Output the [x, y] coordinate of the center of the cell containing the given text.  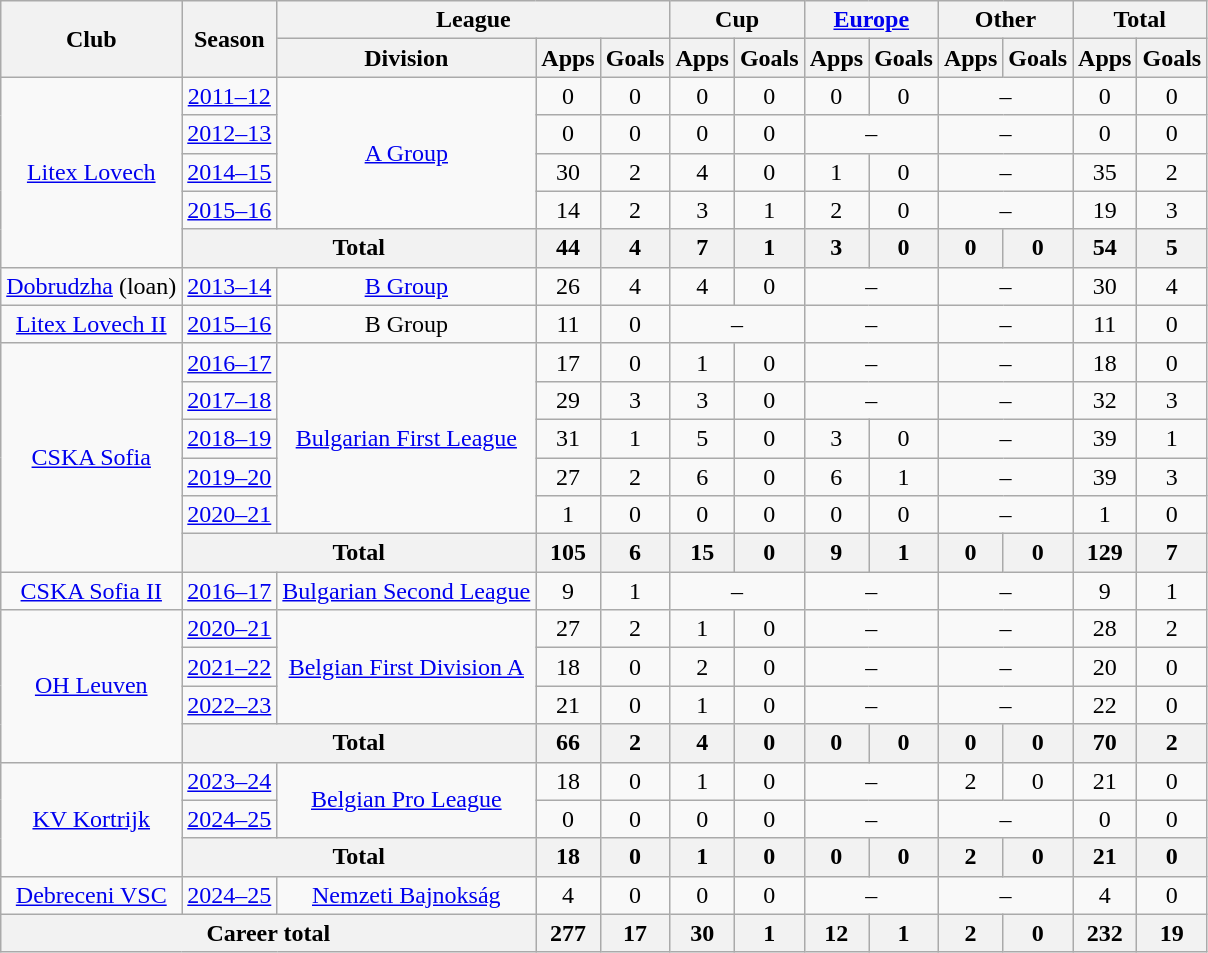
2021–22 [230, 667]
2012–13 [230, 134]
Season [230, 39]
12 [836, 933]
Nemzeti Bajnokság [406, 895]
31 [568, 438]
2011–12 [230, 96]
Division [406, 58]
105 [568, 553]
CSKA Sofia II [92, 591]
29 [568, 400]
22 [1105, 705]
70 [1105, 743]
Cup [737, 20]
32 [1105, 400]
2018–19 [230, 438]
26 [568, 286]
Dobrudzha (loan) [92, 286]
Belgian First Division A [406, 667]
Litex Lovech II [92, 324]
League [474, 20]
Club [92, 39]
CSKA Sofia [92, 457]
44 [568, 248]
OH Leuven [92, 686]
20 [1105, 667]
Bulgarian Second League [406, 591]
232 [1105, 933]
277 [568, 933]
2013–14 [230, 286]
Other [1005, 20]
Litex Lovech [92, 172]
14 [568, 210]
129 [1105, 553]
Europe [871, 20]
15 [702, 553]
Career total [268, 933]
Belgian Pro League [406, 800]
2014–15 [230, 172]
Debreceni VSC [92, 895]
35 [1105, 172]
2023–24 [230, 781]
2017–18 [230, 400]
28 [1105, 629]
2022–23 [230, 705]
2019–20 [230, 477]
KV Kortrijk [92, 819]
Bulgarian First League [406, 438]
54 [1105, 248]
A Group [406, 153]
66 [568, 743]
